Scan for the cell matching the given text and deliver its [x, y] coordinate at center. 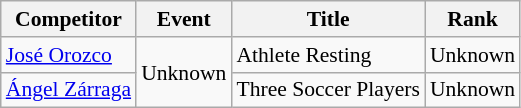
Three Soccer Players [328, 90]
Title [328, 19]
Ángel Zárraga [68, 90]
Rank [472, 19]
Competitor [68, 19]
Event [184, 19]
Athlete Resting [328, 55]
José Orozco [68, 55]
